Determine the (x, y) coordinate at the center of the cell enclosing the given text.  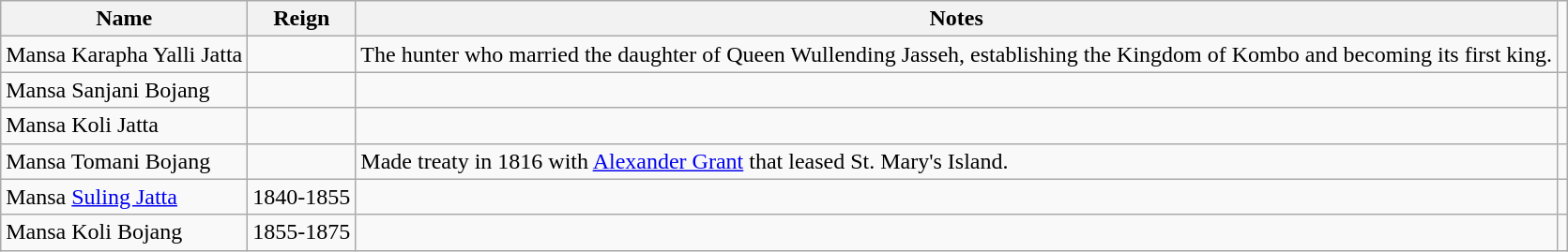
1855-1875 (302, 232)
Mansa Koli Jatta (124, 126)
The hunter who married the daughter of Queen Wullending Jasseh, establishing the Kingdom of Kombo and becoming its first king. (957, 54)
Reign (302, 19)
Mansa Sanjani Bojang (124, 90)
Name (124, 19)
Mansa Koli Bojang (124, 232)
1840-1855 (302, 197)
Made treaty in 1816 with Alexander Grant that leased St. Mary's Island. (957, 161)
Mansa Tomani Bojang (124, 161)
Mansa Suling Jatta (124, 197)
Notes (957, 19)
Mansa Karapha Yalli Jatta (124, 54)
